Provide the [X, Y] coordinate of the cell's center where the given text is located.  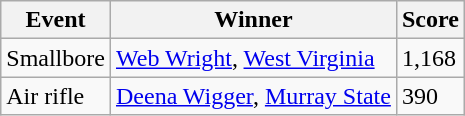
Web Wright, West Virginia [253, 58]
Air rifle [56, 96]
Score [430, 20]
Winner [253, 20]
Smallbore [56, 58]
390 [430, 96]
1,168 [430, 58]
Event [56, 20]
Deena Wigger, Murray State [253, 96]
